Capture the cell that displays the provided text and extract its [x, y] central coordinate. 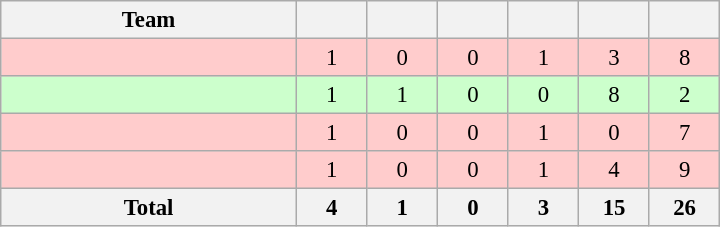
2 [684, 95]
15 [614, 208]
9 [684, 170]
7 [684, 133]
26 [684, 208]
Total [149, 208]
Team [149, 20]
